Return (x, y) of the center of cell containing provided text 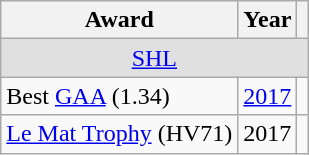
Best GAA (1.34) (120, 96)
Le Mat Trophy (HV71) (120, 134)
Award (120, 20)
Year (268, 20)
SHL (154, 58)
